Determine the [X, Y] coordinate at the center of the cell enclosing the given text.  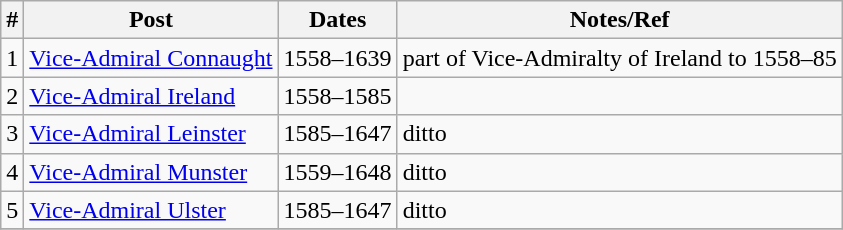
# [12, 20]
Post [151, 20]
Vice-Admiral Munster [151, 172]
Vice-Admiral Ireland [151, 96]
Dates [338, 20]
Notes/Ref [620, 20]
Vice-Admiral Connaught [151, 58]
4 [12, 172]
Vice-Admiral Ulster [151, 210]
part of Vice-Admiralty of Ireland to 1558–85 [620, 58]
Vice-Admiral Leinster [151, 134]
1 [12, 58]
2 [12, 96]
3 [12, 134]
5 [12, 210]
1558–1639 [338, 58]
1558–1585 [338, 96]
1559–1648 [338, 172]
